Identify which cell holds the provided text, then report its [x, y] central coordinate. 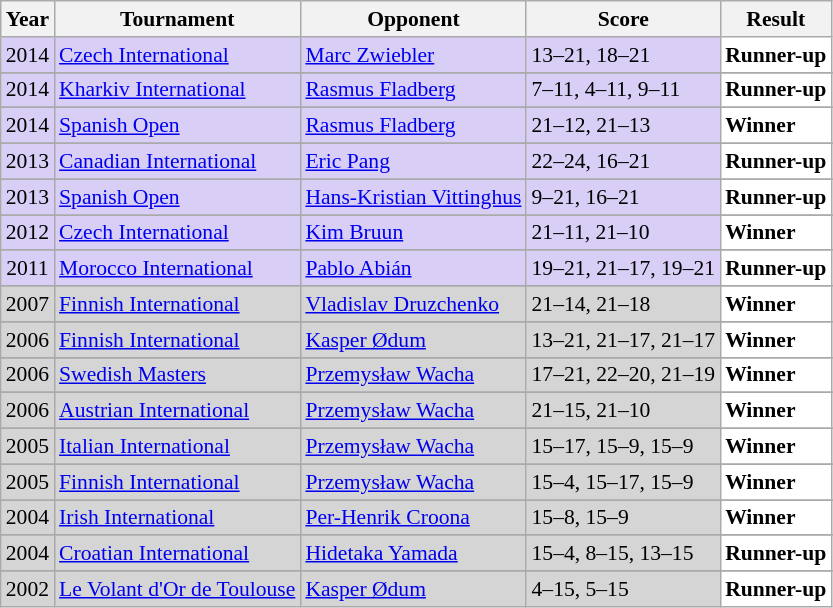
Tournament [177, 19]
9–21, 16–21 [623, 197]
Result [776, 19]
2011 [28, 269]
2012 [28, 233]
2002 [28, 589]
15–17, 15–9, 15–9 [623, 447]
Kharkiv International [177, 90]
Le Volant d'Or de Toulouse [177, 589]
15–4, 15–17, 15–9 [623, 482]
Opponent [413, 19]
Irish International [177, 518]
Marc Zwiebler [413, 55]
21–11, 21–10 [623, 233]
13–21, 18–21 [623, 55]
17–21, 22–20, 21–19 [623, 375]
13–21, 21–17, 21–17 [623, 340]
Pablo Abián [413, 269]
Swedish Masters [177, 375]
21–12, 21–13 [623, 126]
Canadian International [177, 162]
2007 [28, 304]
4–15, 5–15 [623, 589]
Morocco International [177, 269]
Hans-Kristian Vittinghus [413, 197]
7–11, 4–11, 9–11 [623, 90]
15–4, 8–15, 13–15 [623, 554]
Austrian International [177, 411]
Eric Pang [413, 162]
21–15, 21–10 [623, 411]
Vladislav Druzchenko [413, 304]
22–24, 16–21 [623, 162]
Per-Henrik Croona [413, 518]
Kim Bruun [413, 233]
Italian International [177, 447]
15–8, 15–9 [623, 518]
19–21, 21–17, 19–21 [623, 269]
Year [28, 19]
Croatian International [177, 554]
Hidetaka Yamada [413, 554]
21–14, 21–18 [623, 304]
Score [623, 19]
